Locate the cell with the specified text and output its (X, Y) center coordinate. 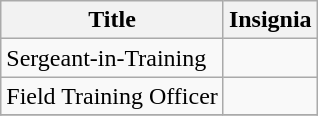
Title (112, 20)
Sergeant-in-Training (112, 58)
Insignia (270, 20)
Field Training Officer (112, 96)
